Detect which cell encompasses the target text, then output its [X, Y] center coordinate. 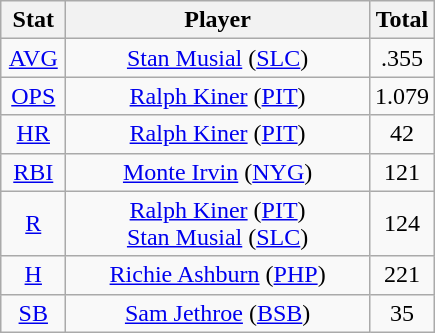
HR [34, 134]
221 [402, 275]
.355 [402, 58]
OPS [34, 96]
124 [402, 224]
RBI [34, 172]
Stan Musial (SLC) [218, 58]
121 [402, 172]
SB [34, 313]
Monte Irvin (NYG) [218, 172]
H [34, 275]
Sam Jethroe (BSB) [218, 313]
R [34, 224]
Player [218, 20]
AVG [34, 58]
Ralph Kiner (PIT)Stan Musial (SLC) [218, 224]
42 [402, 134]
35 [402, 313]
Total [402, 20]
1.079 [402, 96]
Stat [34, 20]
Richie Ashburn (PHP) [218, 275]
